Identify which cell holds the provided text, then report its [X, Y] central coordinate. 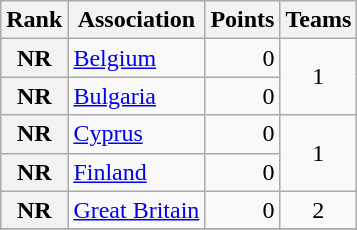
Finland [136, 172]
Rank [34, 20]
2 [318, 210]
Points [242, 20]
Bulgaria [136, 96]
Teams [318, 20]
Great Britain [136, 210]
Association [136, 20]
Belgium [136, 58]
Cyprus [136, 134]
